Return the (x, y) coordinate for the center point of the cell that contains the specified text.  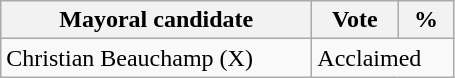
Christian Beauchamp (X) (156, 58)
% (426, 20)
Mayoral candidate (156, 20)
Acclaimed (383, 58)
Vote (355, 20)
